Return (x, y) of the center of cell containing provided text 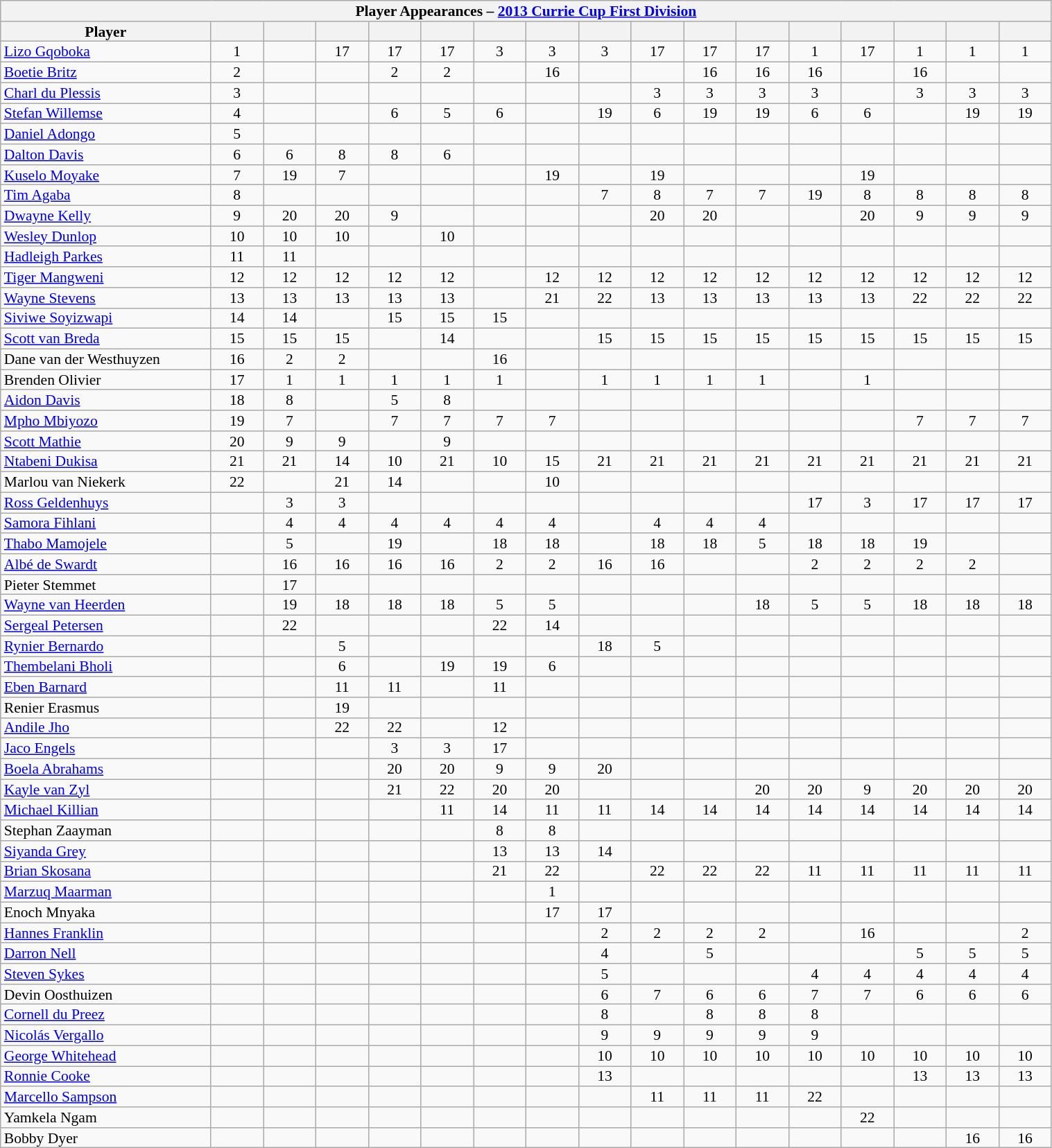
Boetie Britz (105, 73)
Pieter Stemmet (105, 585)
Rynier Bernardo (105, 646)
Ronnie Cooke (105, 1077)
Hadleigh Parkes (105, 257)
Siyanda Grey (105, 851)
Wayne van Heerden (105, 605)
Kayle van Zyl (105, 790)
Hannes Franklin (105, 933)
Ross Geldenhuys (105, 503)
Thabo Mamojele (105, 544)
Renier Erasmus (105, 708)
Samora Fihlani (105, 523)
Kuselo Moyake (105, 175)
Aidon Davis (105, 401)
Stephan Zaayman (105, 830)
Michael Killian (105, 810)
Yamkela Ngam (105, 1117)
Scott Mathie (105, 442)
Tim Agaba (105, 195)
Siviwe Soyizwapi (105, 318)
Tiger Mangweni (105, 277)
Brenden Olivier (105, 380)
George Whitehead (105, 1056)
Nicolás Vergallo (105, 1036)
Mpho Mbiyozo (105, 421)
Jaco Engels (105, 749)
Marlou van Niekerk (105, 482)
Eben Barnard (105, 687)
Player (105, 32)
Scott van Breda (105, 339)
Boela Abrahams (105, 769)
Wayne Stevens (105, 298)
Enoch Mnyaka (105, 913)
Steven Sykes (105, 974)
Sergeal Petersen (105, 626)
Dwayne Kelly (105, 216)
Thembelani Bholi (105, 667)
Marzuq Maarman (105, 892)
Dalton Davis (105, 155)
Lizo Gqoboka (105, 52)
Player Appearances – 2013 Currie Cup First Division (526, 11)
Brian Skosana (105, 871)
Darron Nell (105, 954)
Albé de Swardt (105, 564)
Wesley Dunlop (105, 236)
Devin Oosthuizen (105, 995)
Stefan Willemse (105, 114)
Charl du Plessis (105, 93)
Daniel Adongo (105, 134)
Marcello Sampson (105, 1097)
Andile Jho (105, 729)
Dane van der Westhuyzen (105, 360)
Ntabeni Dukisa (105, 462)
Cornell du Preez (105, 1015)
